Locate the cell with the specified text and output its (X, Y) center coordinate. 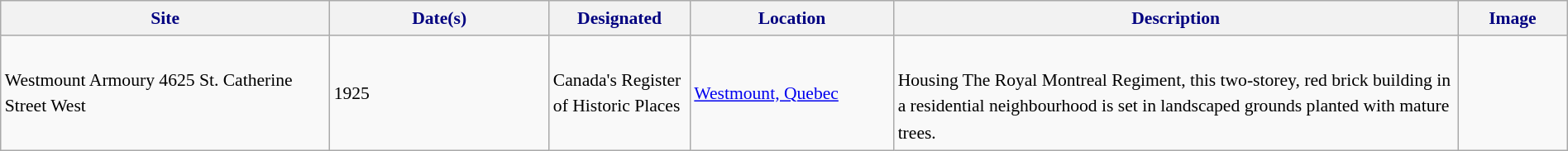
Date(s) (440, 18)
Image (1513, 18)
Designated (619, 18)
Description (1176, 18)
Site (165, 18)
Location (791, 18)
